Locate the cell with the specified text and output its [x, y] center coordinate. 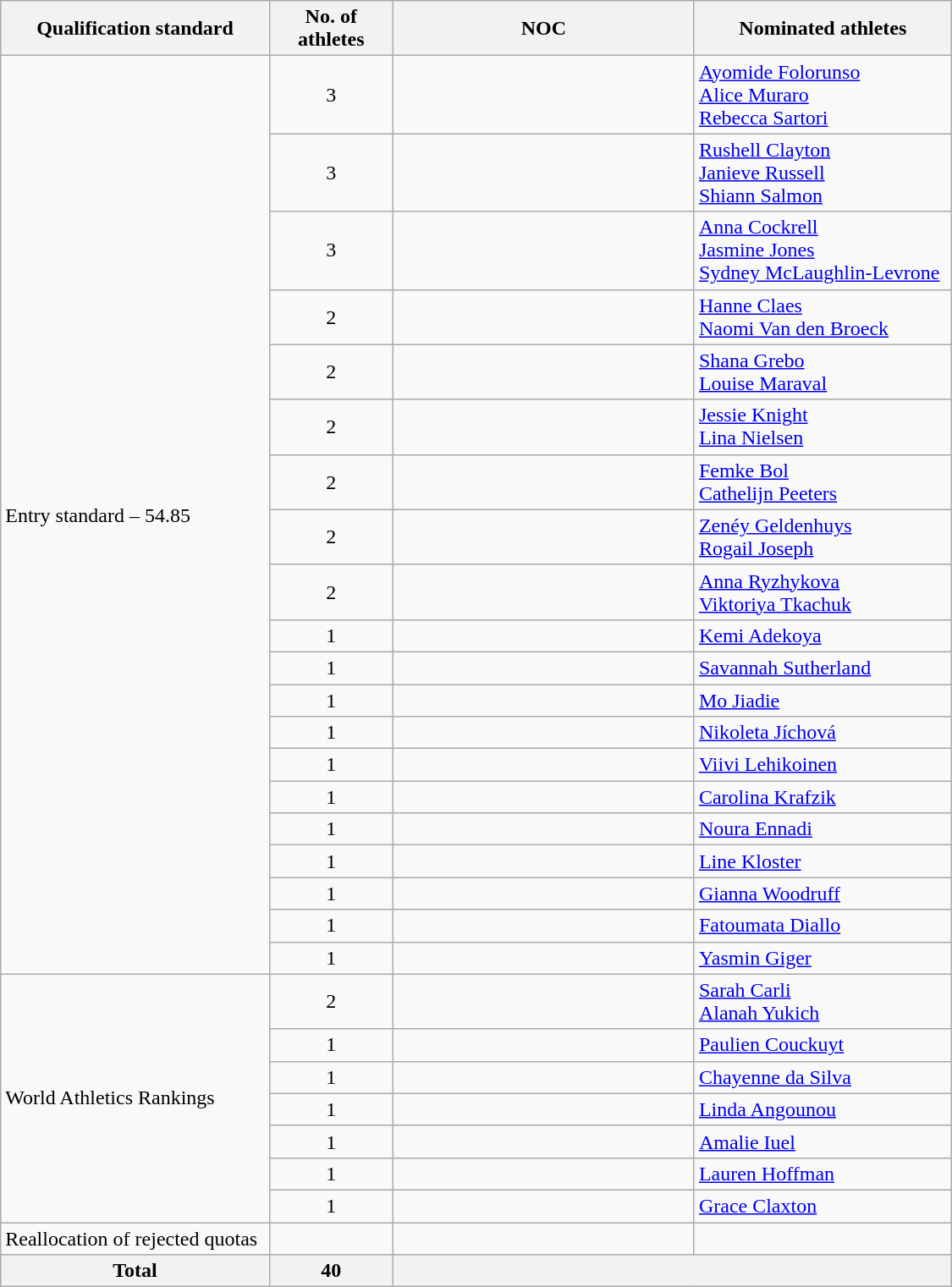
Kemi Adekoya [823, 635]
Yasmin Giger [823, 958]
Linda Angounou [823, 1109]
Lauren Hoffman [823, 1174]
World Athletics Rankings [135, 1098]
Fatoumata Diallo [823, 926]
Jessie KnightLina Nielsen [823, 426]
Sarah CarliAlanah Yukich [823, 1002]
Qualification standard [135, 29]
Grace Claxton [823, 1206]
Noura Ennadi [823, 829]
Reallocation of rejected quotas [135, 1238]
Zenéy GeldenhuysRogail Joseph [823, 536]
Savannah Sutherland [823, 668]
Chayenne da Silva [823, 1077]
Nominated athletes [823, 29]
Nikoleta Jíchová [823, 733]
Gianna Woodruff [823, 894]
Anna RyzhykovaViktoriya Tkachuk [823, 592]
Total [135, 1271]
Entry standard – 54.85 [135, 514]
Rushell ClaytonJanieve RussellShiann Salmon [823, 173]
No. of athletes [331, 29]
Femke BolCathelijn Peeters [823, 482]
NOC [543, 29]
40 [331, 1271]
Carolina Krafzik [823, 797]
Paulien Couckuyt [823, 1045]
Ayomide FolorunsoAlice MuraroRebecca Sartori [823, 95]
Hanne ClaesNaomi Van den Broeck [823, 316]
Shana GreboLouise Maraval [823, 372]
Amalie Iuel [823, 1141]
Line Kloster [823, 861]
Anna CockrellJasmine JonesSydney McLaughlin-Levrone [823, 250]
Viivi Lehikoinen [823, 765]
Mo Jiadie [823, 700]
